Locate the cell with the specified text and output its (x, y) center coordinate. 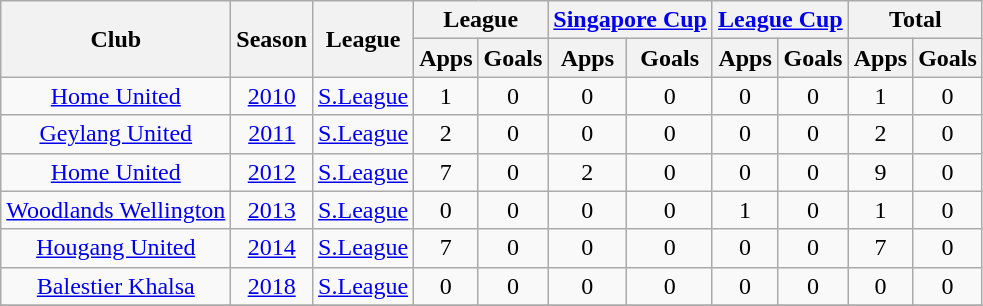
2014 (272, 248)
Club (116, 39)
Hougang United (116, 248)
2013 (272, 210)
2011 (272, 134)
2012 (272, 172)
League Cup (780, 20)
Season (272, 39)
9 (880, 172)
2010 (272, 96)
2018 (272, 286)
Singapore Cup (630, 20)
Balestier Khalsa (116, 286)
Geylang United (116, 134)
Total (915, 20)
Woodlands Wellington (116, 210)
